Scan for the cell matching the given text and deliver its [X, Y] coordinate at center. 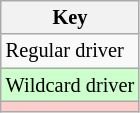
Regular driver [70, 51]
Key [70, 17]
Wildcard driver [70, 85]
